Detect which cell encompasses the target text, then output its [X, Y] center coordinate. 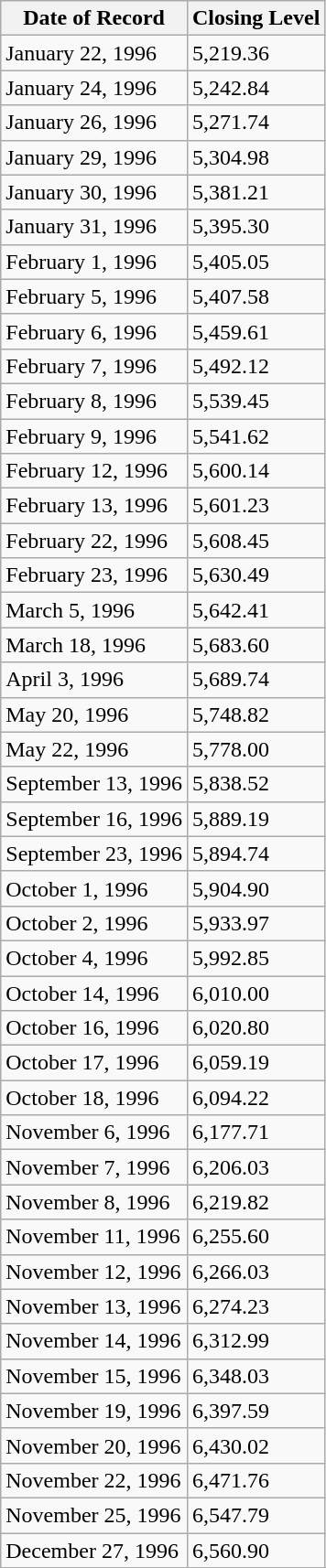
January 31, 1996 [94, 227]
November 12, 1996 [94, 1272]
5,304.98 [255, 157]
5,381.21 [255, 192]
February 5, 1996 [94, 296]
6,010.00 [255, 993]
5,608.45 [255, 541]
5,778.00 [255, 749]
November 11, 1996 [94, 1237]
5,748.82 [255, 714]
February 7, 1996 [94, 366]
October 2, 1996 [94, 923]
February 22, 1996 [94, 541]
5,492.12 [255, 366]
6,255.60 [255, 1237]
September 13, 1996 [94, 784]
5,242.84 [255, 88]
November 20, 1996 [94, 1445]
5,600.14 [255, 471]
November 19, 1996 [94, 1411]
November 7, 1996 [94, 1167]
5,992.85 [255, 958]
November 15, 1996 [94, 1376]
5,405.05 [255, 262]
6,266.03 [255, 1272]
September 23, 1996 [94, 854]
October 4, 1996 [94, 958]
May 20, 1996 [94, 714]
6,547.79 [255, 1515]
5,838.52 [255, 784]
November 8, 1996 [94, 1202]
October 14, 1996 [94, 993]
October 17, 1996 [94, 1063]
5,642.41 [255, 610]
6,177.71 [255, 1133]
5,630.49 [255, 575]
February 8, 1996 [94, 401]
5,407.58 [255, 296]
January 29, 1996 [94, 157]
5,683.60 [255, 645]
March 5, 1996 [94, 610]
6,430.02 [255, 1445]
6,094.22 [255, 1098]
December 27, 1996 [94, 1551]
6,312.99 [255, 1341]
6,020.80 [255, 1028]
5,459.61 [255, 331]
November 14, 1996 [94, 1341]
February 9, 1996 [94, 436]
5,889.19 [255, 819]
5,933.97 [255, 923]
February 1, 1996 [94, 262]
6,059.19 [255, 1063]
5,904.90 [255, 888]
February 23, 1996 [94, 575]
6,274.23 [255, 1306]
January 30, 1996 [94, 192]
6,219.82 [255, 1202]
November 25, 1996 [94, 1515]
October 18, 1996 [94, 1098]
6,206.03 [255, 1167]
6,471.76 [255, 1480]
5,689.74 [255, 680]
6,348.03 [255, 1376]
5,601.23 [255, 506]
5,539.45 [255, 401]
Date of Record [94, 18]
November 6, 1996 [94, 1133]
6,560.90 [255, 1551]
May 22, 1996 [94, 749]
January 22, 1996 [94, 53]
February 13, 1996 [94, 506]
5,271.74 [255, 123]
5,395.30 [255, 227]
Closing Level [255, 18]
April 3, 1996 [94, 680]
January 24, 1996 [94, 88]
5,219.36 [255, 53]
February 6, 1996 [94, 331]
February 12, 1996 [94, 471]
October 1, 1996 [94, 888]
January 26, 1996 [94, 123]
November 22, 1996 [94, 1480]
March 18, 1996 [94, 645]
5,894.74 [255, 854]
October 16, 1996 [94, 1028]
5,541.62 [255, 436]
November 13, 1996 [94, 1306]
September 16, 1996 [94, 819]
6,397.59 [255, 1411]
